Locate the cell with the specified text and output its [x, y] center coordinate. 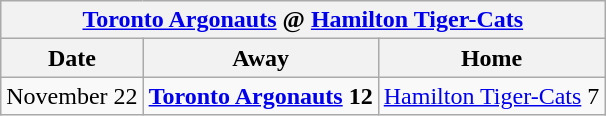
November 22 [72, 96]
Date [72, 58]
Hamilton Tiger-Cats 7 [492, 96]
Home [492, 58]
Toronto Argonauts @ Hamilton Tiger-Cats [303, 20]
Toronto Argonauts 12 [260, 96]
Away [260, 58]
